Output the [X, Y] coordinate of the center of the cell containing the given text.  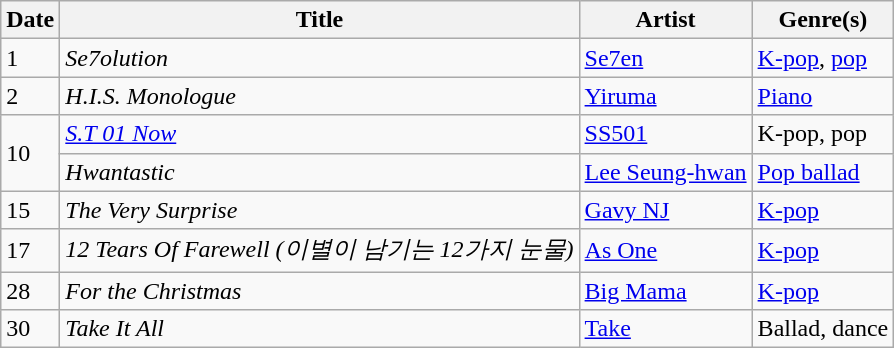
Hwantastic [320, 172]
S.T 01 Now [320, 134]
Lee Seung-hwan [666, 172]
12 Tears Of Farewell (이별이 남기는 12가지 눈물) [320, 250]
28 [30, 291]
SS501 [666, 134]
The Very Surprise [320, 210]
Genre(s) [823, 20]
Artist [666, 20]
2 [30, 96]
Se7olution [320, 58]
17 [30, 250]
Gavy NJ [666, 210]
30 [30, 329]
10 [30, 153]
Ballad, dance [823, 329]
Yiruma [666, 96]
1 [30, 58]
Title [320, 20]
Big Mama [666, 291]
As One [666, 250]
Se7en [666, 58]
Take [666, 329]
H.I.S. Monologue [320, 96]
For the Christmas [320, 291]
Pop ballad [823, 172]
Take It All [320, 329]
Piano [823, 96]
Date [30, 20]
15 [30, 210]
